Capture the cell that displays the provided text and extract its [X, Y] central coordinate. 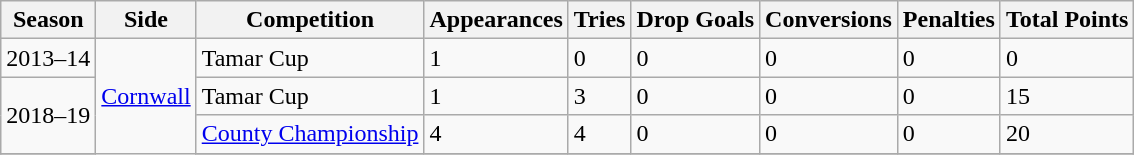
Side [146, 20]
20 [1067, 134]
2013–14 [48, 58]
County Championship [310, 134]
Penalties [948, 20]
Cornwall [146, 96]
Drop Goals [696, 20]
Competition [310, 20]
Appearances [496, 20]
Conversions [829, 20]
Season [48, 20]
Total Points [1067, 20]
Tries [600, 20]
15 [1067, 96]
2018–19 [48, 115]
3 [600, 96]
